Pinpoint the cell where the given text exists, returning its (X, Y) midpoint coordinate. 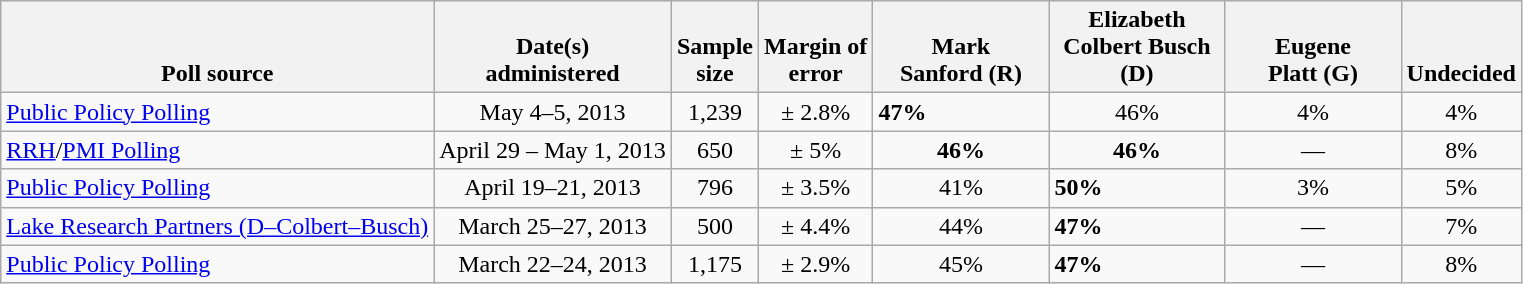
Undecided (1461, 47)
± 5% (815, 150)
1,175 (714, 264)
796 (714, 188)
44% (961, 226)
41% (961, 188)
May 4–5, 2013 (553, 112)
3% (1313, 188)
March 22–24, 2013 (553, 264)
MarkSanford (R) (961, 47)
5% (1461, 188)
45% (961, 264)
March 25–27, 2013 (553, 226)
Margin oferror (815, 47)
EugenePlatt (G) (1313, 47)
April 29 – May 1, 2013 (553, 150)
Lake Research Partners (D–Colbert–Busch) (218, 226)
Poll source (218, 47)
± 2.8% (815, 112)
RRH/PMI Polling (218, 150)
Samplesize (714, 47)
7% (1461, 226)
ElizabethColbert Busch (D) (1137, 47)
500 (714, 226)
± 2.9% (815, 264)
1,239 (714, 112)
April 19–21, 2013 (553, 188)
50% (1137, 188)
Date(s)administered (553, 47)
± 3.5% (815, 188)
650 (714, 150)
± 4.4% (815, 226)
